Output the (x, y) coordinate of the center of the cell containing the given text.  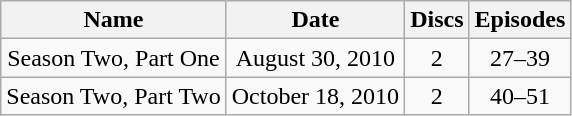
Season Two, Part One (114, 58)
Name (114, 20)
27–39 (520, 58)
Date (315, 20)
Discs (437, 20)
Season Two, Part Two (114, 96)
October 18, 2010 (315, 96)
40–51 (520, 96)
August 30, 2010 (315, 58)
Episodes (520, 20)
